Determine the (x, y) coordinate at the center of the cell enclosing the given text.  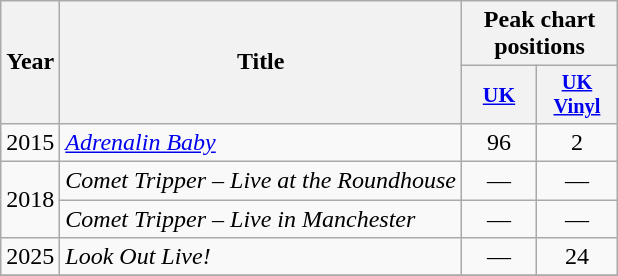
Peak chart positions (540, 34)
96 (500, 142)
Year (30, 62)
2018 (30, 200)
UK (500, 95)
Title (261, 62)
2025 (30, 257)
24 (576, 257)
2 (576, 142)
Look Out Live! (261, 257)
UK Vinyl (576, 95)
Comet Tripper – Live at the Roundhouse (261, 181)
Comet Tripper – Live in Manchester (261, 219)
2015 (30, 142)
Adrenalin Baby (261, 142)
